Capture the cell that displays the provided text and extract its [X, Y] central coordinate. 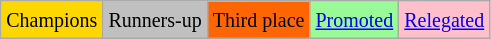
Relegated [444, 20]
Runners-up [155, 20]
Promoted [354, 20]
Champions [52, 20]
Third place [258, 20]
